Output the [X, Y] coordinate of the center of the cell containing the given text.  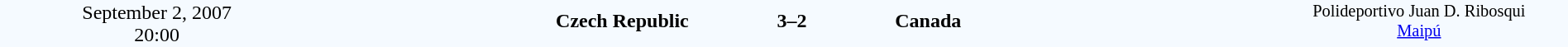
Canada [1082, 21]
Polideportivo Juan D. RibosquiMaipú [1419, 23]
3–2 [791, 21]
September 2, 200720:00 [157, 23]
Czech Republic [501, 21]
